From the cell containing the given text, extract its center point as [X, Y] coordinate. 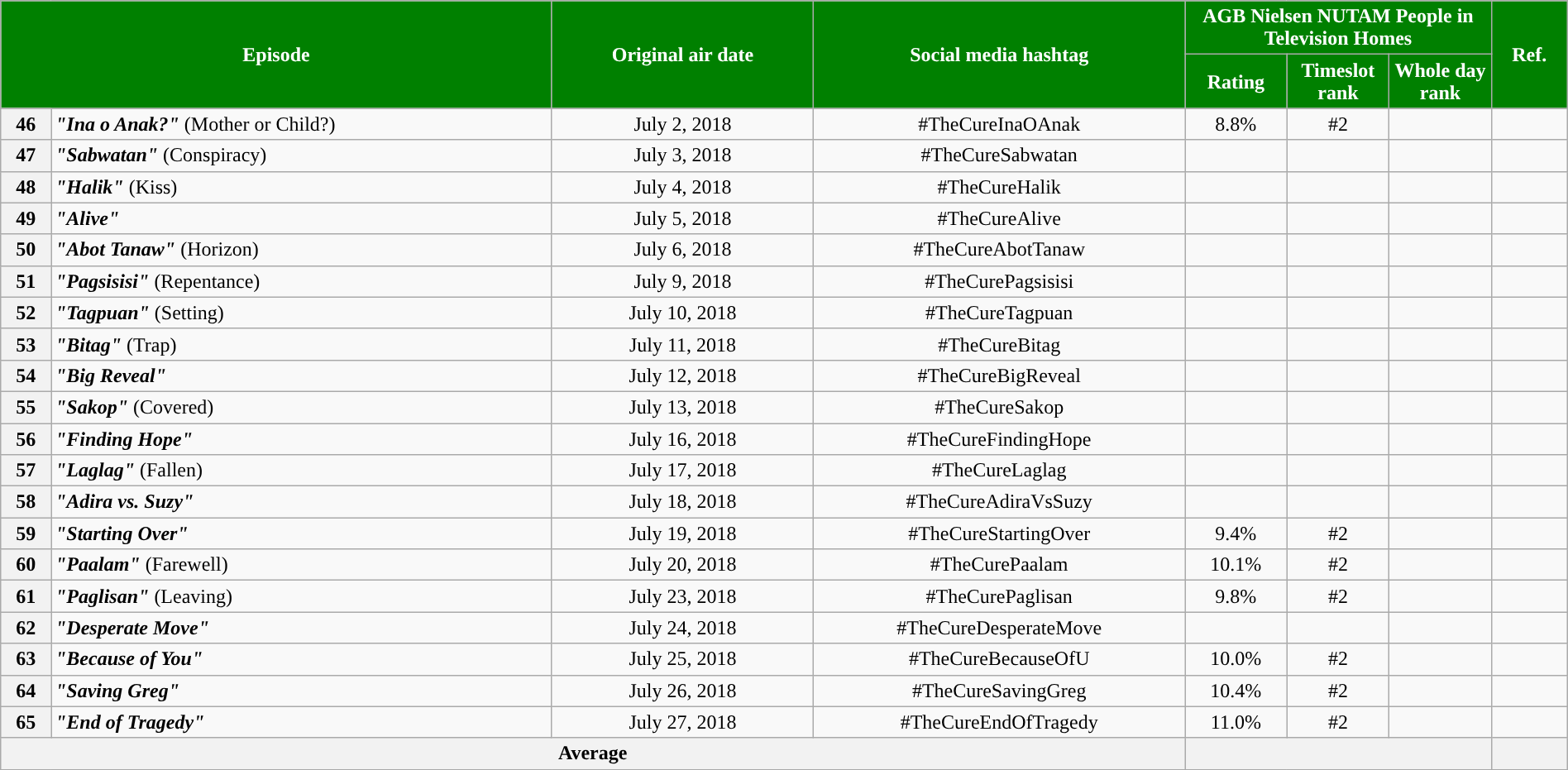
50 [26, 250]
8.8% [1236, 124]
July 3, 2018 [683, 155]
10.0% [1236, 659]
#TheCureAlive [999, 218]
#TheCureInaOAnak [999, 124]
"Finding Hope" [302, 439]
Episode [276, 55]
48 [26, 187]
#TheCurePaglisan [999, 596]
Average [593, 753]
"Paglisan" (Leaving) [302, 596]
July 23, 2018 [683, 596]
"Big Reveal" [302, 375]
63 [26, 659]
July 5, 2018 [683, 218]
10.1% [1236, 565]
61 [26, 596]
AGB Nielsen NUTAM People in Television Homes [1338, 28]
"Ina o Anak?" (Mother or Child?) [302, 124]
#TheCureSakop [999, 407]
49 [26, 218]
"Starting Over" [302, 533]
"Tagpuan" (Setting) [302, 313]
July 18, 2018 [683, 502]
July 4, 2018 [683, 187]
July 25, 2018 [683, 659]
9.8% [1236, 596]
#TheCureBitag [999, 344]
Rating [1236, 81]
July 10, 2018 [683, 313]
Whole dayrank [1441, 81]
July 2, 2018 [683, 124]
62 [26, 628]
65 [26, 722]
#TheCureEndOfTragedy [999, 722]
"Because of You" [302, 659]
59 [26, 533]
60 [26, 565]
#TheCureLaglag [999, 471]
#TheCureFindingHope [999, 439]
#TheCureSabwatan [999, 155]
July 17, 2018 [683, 471]
58 [26, 502]
57 [26, 471]
#TheCurePaalam [999, 565]
"Desperate Move" [302, 628]
#TheCureDesperateMove [999, 628]
"Paalam" (Farewell) [302, 565]
64 [26, 691]
July 11, 2018 [683, 344]
July 24, 2018 [683, 628]
July 13, 2018 [683, 407]
#TheCureHalik [999, 187]
11.0% [1236, 722]
10.4% [1236, 691]
#TheCureStartingOver [999, 533]
56 [26, 439]
"End of Tragedy" [302, 722]
#TheCureBigReveal [999, 375]
"Laglag" (Fallen) [302, 471]
"Alive" [302, 218]
"Saving Greg" [302, 691]
#TheCureAbotTanaw [999, 250]
#TheCurePagsisisi [999, 281]
9.4% [1236, 533]
51 [26, 281]
#TheCureAdiraVsSuzy [999, 502]
53 [26, 344]
July 16, 2018 [683, 439]
Ref. [1529, 55]
Timeslotrank [1338, 81]
"Halik" (Kiss) [302, 187]
July 12, 2018 [683, 375]
July 19, 2018 [683, 533]
"Sakop" (Covered) [302, 407]
"Bitag" (Trap) [302, 344]
54 [26, 375]
#TheCureSavingGreg [999, 691]
July 26, 2018 [683, 691]
"Pagsisisi" (Repentance) [302, 281]
July 9, 2018 [683, 281]
47 [26, 155]
#TheCureBecauseOfU [999, 659]
Social media hashtag [999, 55]
#TheCureTagpuan [999, 313]
July 20, 2018 [683, 565]
July 6, 2018 [683, 250]
46 [26, 124]
Original air date [683, 55]
52 [26, 313]
July 27, 2018 [683, 722]
55 [26, 407]
"Adira vs. Suzy" [302, 502]
"Abot Tanaw" (Horizon) [302, 250]
"Sabwatan" (Conspiracy) [302, 155]
